Output the [X, Y] coordinate of the center of the cell containing the given text.  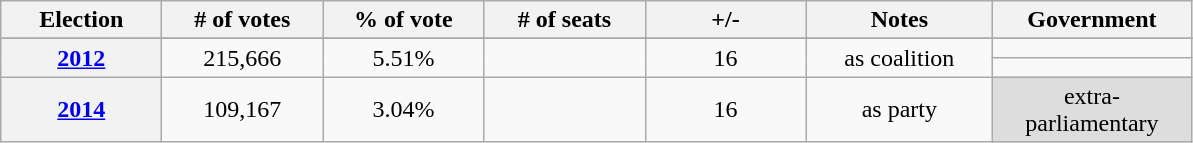
3.04% [404, 110]
Notes [900, 20]
5.51% [404, 58]
as party [900, 110]
# of votes [242, 20]
2012 [82, 58]
+/- [726, 20]
109,167 [242, 110]
% of vote [404, 20]
Election [82, 20]
215,666 [242, 58]
2014 [82, 110]
as coalition [900, 58]
Government [1092, 20]
extra-parliamentary [1092, 110]
# of seats [564, 20]
